For the text-containing cell, return its midpoint in [x, y] coordinate format. 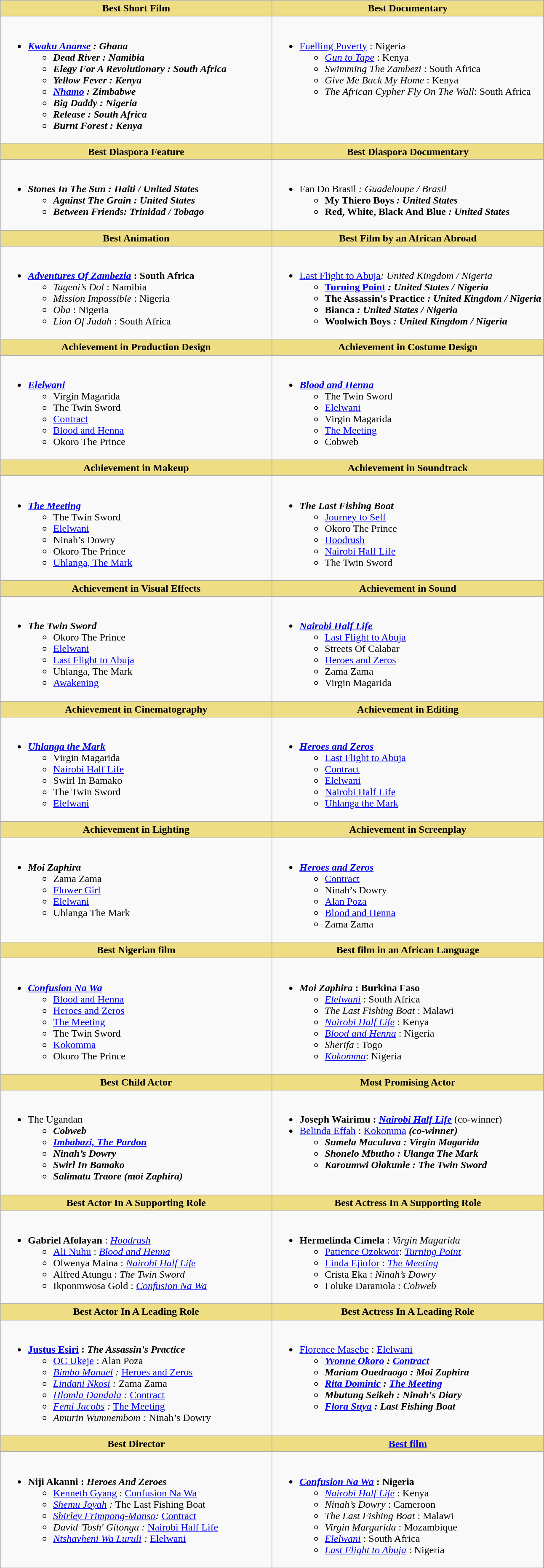
Blood and HennaThe Twin SwordElelwaniVirgin MagaridaThe MeetingCobweb [408, 407]
Best film in an African Language [408, 950]
Best Documentary [408, 8]
Adventures Of Zambezia : South AfricaTageni’s Dol : NamibiaMission Impossible : NigeriaOba : NigeriaLion Of Judah : South Africa [136, 292]
Fan Do Brasil : Guadeloupe / BrasilMy Thiero Boys : United StatesRed, White, Black And Blue : United States [408, 195]
Hermelinda Cimela : Virgin MagaridaPatience Ozokwor: Turning PointLinda Ejiofor : The MeetingCrista Eka : Ninah’s DowryFoluke Daramola : Cobweb [408, 1257]
Achievement in Cinematography [136, 709]
Best Diaspora Documentary [408, 152]
Best Short Film [136, 8]
Uhlanga the MarkVirgin MagaridaNairobi Half LifeSwirl In BamakoThe Twin SwordElelwani [136, 769]
Achievement in Costume Design [408, 347]
The Last Fishing BoatJourney to SelfOkoro The PrinceHoodrushNairobi Half LifeThe Twin Sword [408, 528]
Gabriel Afolayan : HoodrushAli Nuhu : Blood and HennaOlwenya Maina : Nairobi Half LifeAlfred Atungu : The Twin SwordIkponmwosa Gold : Confusion Na Wa [136, 1257]
ElelwaniVirgin MagaridaThe Twin SwordContractBlood and HennaOkoro The Prince [136, 407]
The UgandanCobwebImbabazi, The PardonNinah’s DowrySwirl In BamakoSalimatu Traore (moi Zaphira) [136, 1142]
Achievement in Visual Effects [136, 588]
Best Actor In A Supporting Role [136, 1203]
The MeetingThe Twin SwordElelwaniNinah’s DowryOkoro The PrinceUhlanga, The Mark [136, 528]
Best Animation [136, 238]
Best Actress In A Supporting Role [408, 1203]
Heroes and ZerosContractNinah’s DowryAlan PozaBlood and HennaZama Zama [408, 890]
Best Film by an African Abroad [408, 238]
Achievement in Sound [408, 588]
Best film [408, 1444]
Achievement in Lighting [136, 830]
Best Nigerian film [136, 950]
Achievement in Screenplay [408, 830]
Stones In The Sun : Haiti / United StatesAgainst The Grain : United StatesBetween Friends: Trinidad / Tobago [136, 195]
Achievement in Makeup [136, 468]
Best Actor In A Leading Role [136, 1312]
Heroes and ZerosLast Flight to AbujaContractElelwaniNairobi Half LifeUhlanga the Mark [408, 769]
Confusion Na WaBlood and HennaHeroes and ZerosThe MeetingThe Twin SwordKokommaOkoro The Prince [136, 1016]
Best Diaspora Feature [136, 152]
Nairobi Half LifeLast Flight to AbujaStreets Of CalabarHeroes and ZerosZama ZamaVirgin Magarida [408, 649]
Achievement in Production Design [136, 347]
Best Actress In A Leading Role [408, 1312]
Achievement in Editing [408, 709]
Achievement in Soundtrack [408, 468]
Best Director [136, 1444]
Most Promising Actor [408, 1082]
Best Child Actor [136, 1082]
The Twin SwordOkoro The PrinceElelwaniLast Flight to AbujaUhlanga, The MarkAwakening [136, 649]
Moi ZaphiraZama ZamaFlower GirlElelwaniUhlanga The Mark [136, 890]
